Find where the given text appears and provide that cell's center as [x, y] coordinate. 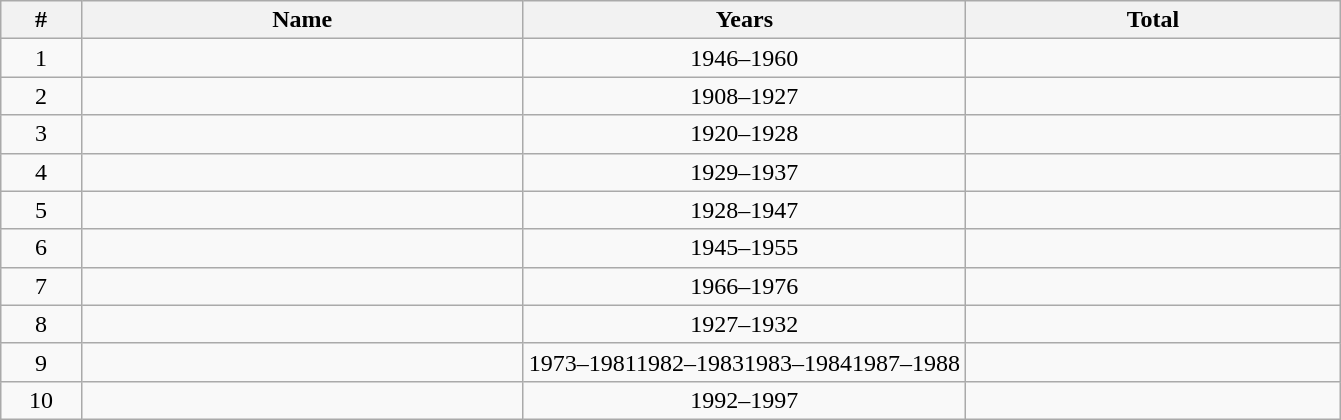
1929–1937 [744, 172]
1928–1947 [744, 210]
Total [1152, 20]
1946–1960 [744, 58]
7 [41, 286]
Years [744, 20]
1920–1928 [744, 134]
1927–1932 [744, 324]
1966–1976 [744, 286]
Name [302, 20]
10 [41, 400]
1992–1997 [744, 400]
9 [41, 362]
1 [41, 58]
# [41, 20]
1973–19811982–19831983–19841987–1988 [744, 362]
1945–1955 [744, 248]
3 [41, 134]
6 [41, 248]
4 [41, 172]
8 [41, 324]
5 [41, 210]
1908–1927 [744, 96]
2 [41, 96]
